Scan for the cell matching the given text and deliver its [x, y] coordinate at center. 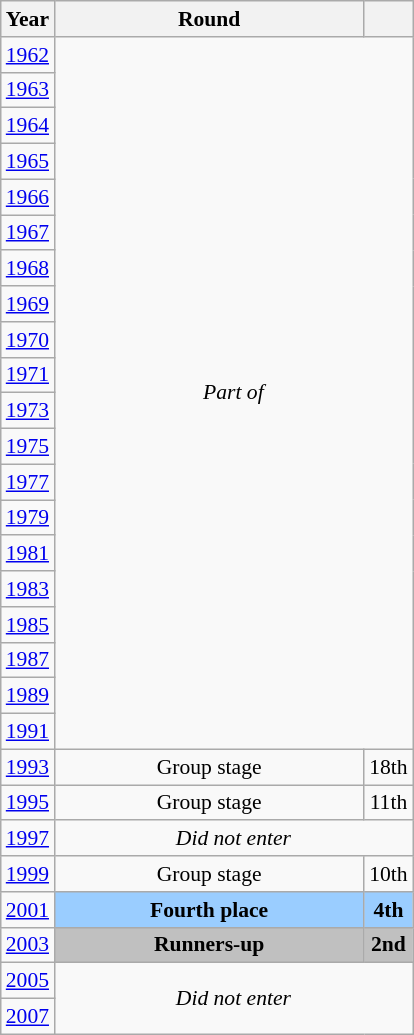
1975 [28, 447]
1985 [28, 625]
Year [28, 19]
2003 [28, 945]
Round [209, 19]
11th [388, 803]
10th [388, 874]
1997 [28, 839]
1970 [28, 340]
1989 [28, 696]
1977 [28, 482]
1983 [28, 589]
1965 [28, 162]
Part of [234, 393]
Fourth place [209, 910]
1999 [28, 874]
1969 [28, 304]
4th [388, 910]
1966 [28, 197]
1964 [28, 126]
1973 [28, 411]
2001 [28, 910]
1987 [28, 660]
1971 [28, 375]
1979 [28, 518]
2007 [28, 1017]
1981 [28, 554]
1967 [28, 233]
1963 [28, 90]
2005 [28, 981]
1962 [28, 55]
18th [388, 767]
1995 [28, 803]
1993 [28, 767]
2nd [388, 945]
Runners-up [209, 945]
1968 [28, 269]
1991 [28, 732]
